Find where the given text appears and provide that cell's center as (x, y) coordinate. 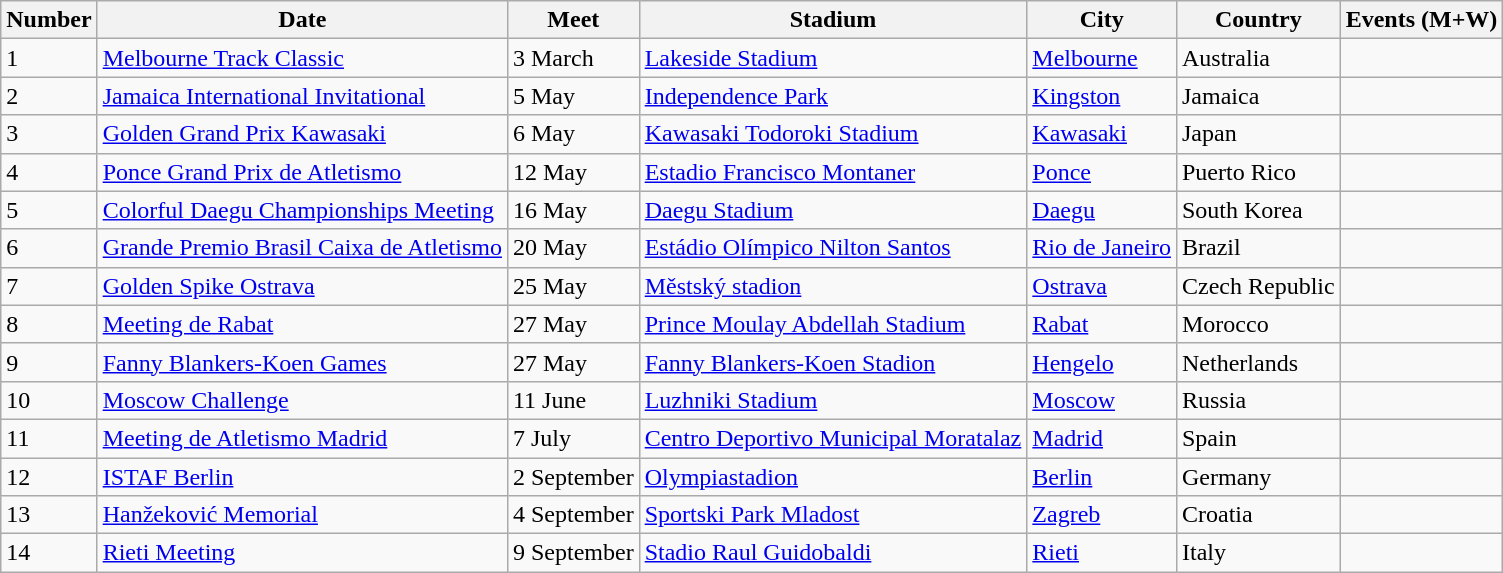
Hengelo (1102, 362)
12 May (573, 172)
Kingston (1102, 96)
16 May (573, 210)
14 (49, 553)
Berlin (1102, 477)
Grande Premio Brasil Caixa de Atletismo (302, 248)
Madrid (1102, 438)
Estadio Francisco Montaner (833, 172)
Meet (573, 20)
Luzhniki Stadium (833, 400)
5 May (573, 96)
Golden Grand Prix Kawasaki (302, 134)
Fanny Blankers-Koen Stadion (833, 362)
Rieti Meeting (302, 553)
Spain (1258, 438)
10 (49, 400)
Sportski Park Mladost (833, 515)
3 March (573, 58)
Czech Republic (1258, 286)
Rabat (1102, 324)
Kawasaki (1102, 134)
Jamaica International Invitational (302, 96)
9 September (573, 553)
Ostrava (1102, 286)
Melbourne (1102, 58)
Golden Spike Ostrava (302, 286)
Colorful Daegu Championships Meeting (302, 210)
Hanžeković Memorial (302, 515)
Australia (1258, 58)
Rieti (1102, 553)
12 (49, 477)
2 September (573, 477)
7 (49, 286)
Croatia (1258, 515)
13 (49, 515)
Puerto Rico (1258, 172)
Melbourne Track Classic (302, 58)
9 (49, 362)
11 June (573, 400)
Netherlands (1258, 362)
3 (49, 134)
Italy (1258, 553)
Fanny Blankers-Koen Games (302, 362)
1 (49, 58)
Prince Moulay Abdellah Stadium (833, 324)
6 May (573, 134)
Městský stadion (833, 286)
Stadio Raul Guidobaldi (833, 553)
Country (1258, 20)
ISTAF Berlin (302, 477)
Events (M+W) (1422, 20)
City (1102, 20)
Date (302, 20)
Ponce (1102, 172)
Stadium (833, 20)
4 September (573, 515)
Rio de Janeiro (1102, 248)
Meeting de Rabat (302, 324)
Russia (1258, 400)
4 (49, 172)
South Korea (1258, 210)
Kawasaki Todoroki Stadium (833, 134)
Lakeside Stadium (833, 58)
2 (49, 96)
25 May (573, 286)
Estádio Olímpico Nilton Santos (833, 248)
Number (49, 20)
Independence Park (833, 96)
Daegu (1102, 210)
Moscow (1102, 400)
Meeting de Atletismo Madrid (302, 438)
Morocco (1258, 324)
Germany (1258, 477)
11 (49, 438)
7 July (573, 438)
Jamaica (1258, 96)
5 (49, 210)
Zagreb (1102, 515)
Ponce Grand Prix de Atletismo (302, 172)
8 (49, 324)
Olympiastadion (833, 477)
Japan (1258, 134)
Brazil (1258, 248)
6 (49, 248)
Centro Deportivo Municipal Moratalaz (833, 438)
Moscow Challenge (302, 400)
20 May (573, 248)
Daegu Stadium (833, 210)
